Determine the [x, y] coordinate at the center of the cell enclosing the given text.  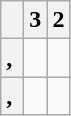
3 [36, 20]
2 [58, 20]
